Provide the [x, y] coordinate of the cell's center where the given text is located.  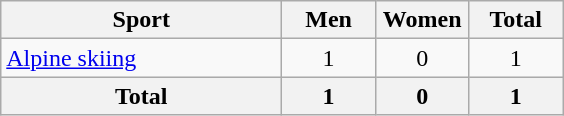
Men [329, 20]
Women [422, 20]
Sport [142, 20]
Alpine skiing [142, 58]
